Return the (x, y) coordinate for the center point of the cell that contains the specified text.  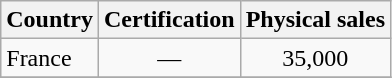
Certification (169, 20)
France (50, 58)
35,000 (315, 58)
Physical sales (315, 20)
— (169, 58)
Country (50, 20)
